Extract the (X, Y) coordinate from the center of the cell holding the provided text.  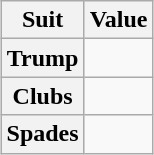
Value (118, 20)
Clubs (42, 96)
Suit (42, 20)
Trump (42, 58)
Spades (42, 134)
